From the cell containing the given text, extract its center point as [X, Y] coordinate. 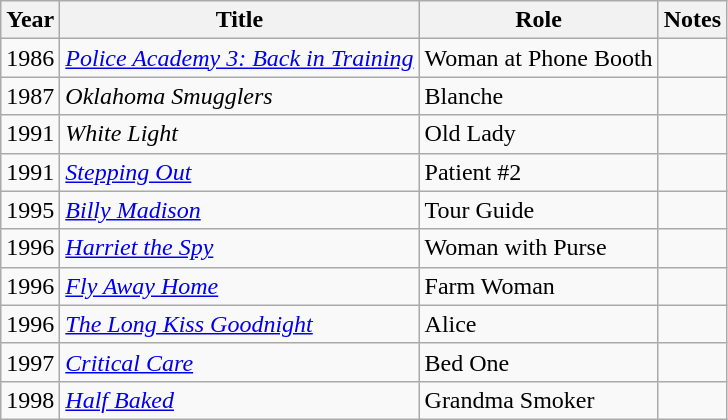
Year [30, 20]
The Long Kiss Goodnight [240, 324]
1986 [30, 58]
Oklahoma Smugglers [240, 96]
Woman with Purse [538, 248]
Woman at Phone Booth [538, 58]
Patient #2 [538, 172]
Stepping Out [240, 172]
Billy Madison [240, 210]
Grandma Smoker [538, 400]
1997 [30, 362]
Half Baked [240, 400]
Police Academy 3: Back in Training [240, 58]
Farm Woman [538, 286]
Blanche [538, 96]
Fly Away Home [240, 286]
1995 [30, 210]
Title [240, 20]
White Light [240, 134]
Role [538, 20]
Notes [692, 20]
Old Lady [538, 134]
Critical Care [240, 362]
Harriet the Spy [240, 248]
1987 [30, 96]
Alice [538, 324]
Tour Guide [538, 210]
1998 [30, 400]
Bed One [538, 362]
